From the cell containing the given text, extract its center point as [X, Y] coordinate. 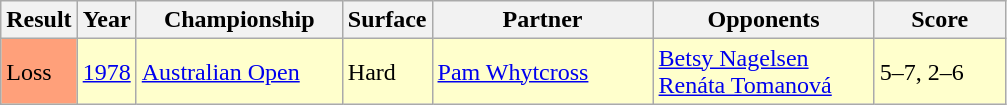
Year [106, 20]
Score [940, 20]
Betsy Nagelsen Renáta Tomanová [764, 72]
Partner [542, 20]
Championship [239, 20]
Opponents [764, 20]
Surface [387, 20]
Pam Whytcross [542, 72]
1978 [106, 72]
Hard [387, 72]
Loss [39, 72]
5–7, 2–6 [940, 72]
Result [39, 20]
Australian Open [239, 72]
